Return [X, Y] of the center of cell containing provided text 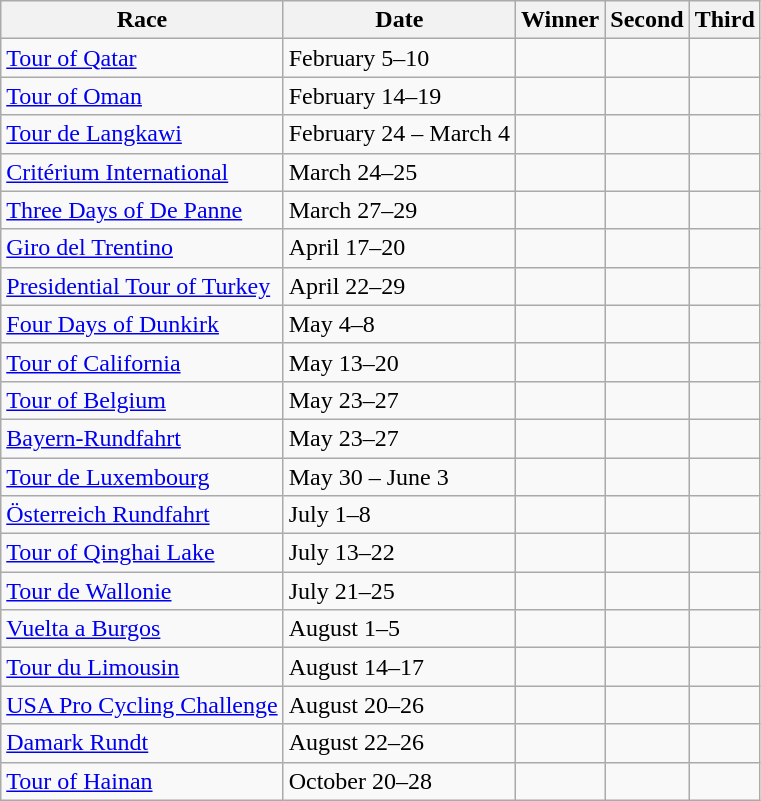
Tour of Qinghai Lake [142, 553]
USA Pro Cycling Challenge [142, 705]
April 22–29 [399, 286]
Second [647, 20]
Vuelta a Burgos [142, 629]
Tour of California [142, 362]
March 24–25 [399, 172]
July 1–8 [399, 515]
July 13–22 [399, 553]
Three Days of De Panne [142, 210]
May 13–20 [399, 362]
February 24 – March 4 [399, 134]
Date [399, 20]
Tour of Hainan [142, 781]
Österreich Rundfahrt [142, 515]
Third [724, 20]
Winner [560, 20]
Damark Rundt [142, 743]
July 21–25 [399, 591]
Tour of Belgium [142, 400]
April 17–20 [399, 248]
Tour of Qatar [142, 58]
Race [142, 20]
May 30 – June 3 [399, 477]
Tour de Langkawi [142, 134]
Bayern-Rundfahrt [142, 438]
Tour of Oman [142, 96]
Critérium International [142, 172]
Tour du Limousin [142, 667]
August 1–5 [399, 629]
Tour de Luxembourg [142, 477]
August 20–26 [399, 705]
May 4–8 [399, 324]
Presidential Tour of Turkey [142, 286]
Four Days of Dunkirk [142, 324]
Giro del Trentino [142, 248]
Tour de Wallonie [142, 591]
February 5–10 [399, 58]
February 14–19 [399, 96]
March 27–29 [399, 210]
August 14–17 [399, 667]
October 20–28 [399, 781]
August 22–26 [399, 743]
